Find where the given text appears and provide that cell's center as [X, Y] coordinate. 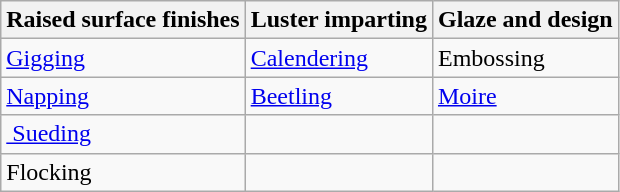
Flocking [123, 172]
Napping [123, 96]
Calendering [338, 58]
Raised surface finishes [123, 20]
Moire [525, 96]
Sueding [123, 134]
Luster imparting [338, 20]
Beetling [338, 96]
Gigging [123, 58]
Embossing [525, 58]
Glaze and design [525, 20]
